Detect which cell encompasses the target text, then output its [X, Y] center coordinate. 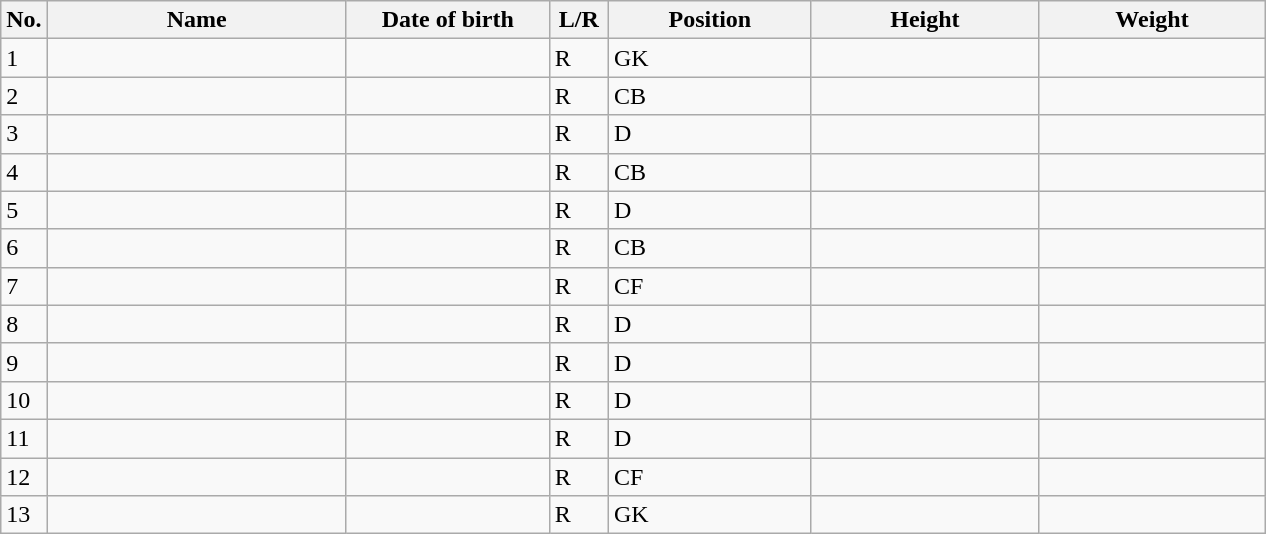
13 [24, 515]
10 [24, 400]
Position [710, 20]
Name [196, 20]
8 [24, 324]
3 [24, 134]
7 [24, 286]
No. [24, 20]
11 [24, 438]
4 [24, 172]
12 [24, 477]
Weight [1152, 20]
Height [924, 20]
2 [24, 96]
9 [24, 362]
6 [24, 248]
Date of birth [448, 20]
1 [24, 58]
5 [24, 210]
L/R [578, 20]
